From the cell containing the given text, extract its center point as [x, y] coordinate. 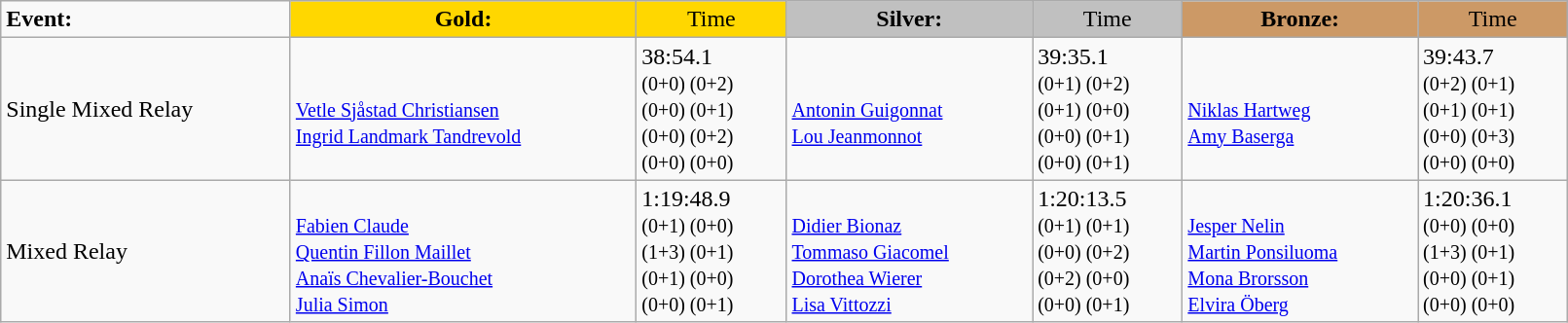
39:35.1(0+1) (0+2)(0+1) (0+0)(0+0) (0+1)(0+0) (0+1) [1108, 109]
Fabien ClaudeQuentin Fillon MailletAnaïs Chevalier-BouchetJulia Simon [463, 251]
1:20:13.5(0+1) (0+1)(0+0) (0+2)(0+2) (0+0)(0+0) (0+1) [1108, 251]
Antonin GuigonnatLou Jeanmonnot [909, 109]
Single Mixed Relay [146, 109]
Mixed Relay [146, 251]
Gold: [463, 19]
Jesper NelinMartin PonsiluomaMona BrorssonElvira Öberg [1300, 251]
Didier BionazTommaso GiacomelDorothea WiererLisa Vittozzi [909, 251]
Silver: [909, 19]
Bronze: [1300, 19]
Niklas HartwegAmy Baserga [1300, 109]
38:54.1(0+0) (0+2)(0+0) (0+1)(0+0) (0+2)(0+0) (0+0) [711, 109]
1:20:36.1(0+0) (0+0)(1+3) (0+1)(0+0) (0+1)(0+0) (0+0) [1493, 251]
39:43.7(0+2) (0+1)(0+1) (0+1)(0+0) (0+3)(0+0) (0+0) [1493, 109]
Vetle Sjåstad ChristiansenIngrid Landmark Tandrevold [463, 109]
Event: [146, 19]
1:19:48.9(0+1) (0+0)(1+3) (0+1)(0+1) (0+0)(0+0) (0+1) [711, 251]
